For the text-containing cell, return its midpoint in [X, Y] coordinate format. 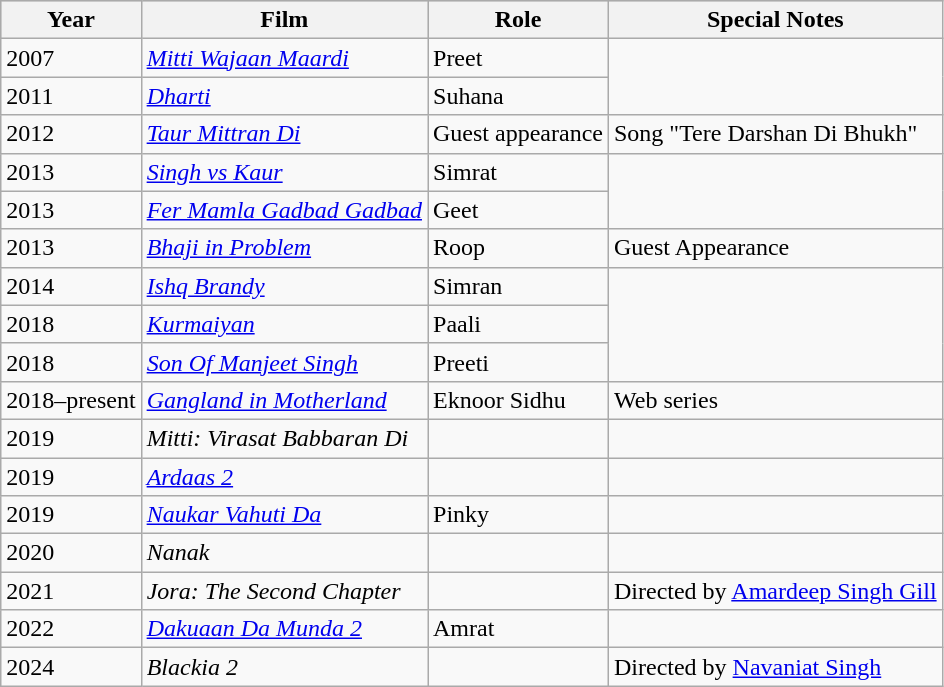
Preet [518, 58]
Dharti [284, 96]
2021 [71, 591]
Paali [518, 324]
Pinky [518, 515]
Guest Appearance [775, 248]
Web series [775, 400]
Song "Tere Darshan Di Bhukh" [775, 134]
Kurmaiyan [284, 324]
Nanak [284, 553]
2022 [71, 629]
Roop [518, 248]
2018–present [71, 400]
2024 [71, 667]
Amrat [518, 629]
Ishq Brandy [284, 286]
Mitti Wajaan Maardi [284, 58]
Bhaji in Problem [284, 248]
Jora: The Second Chapter [284, 591]
2012 [71, 134]
Naukar Vahuti Da [284, 515]
Fer Mamla Gadbad Gadbad [284, 210]
Taur Mittran Di [284, 134]
2020 [71, 553]
Mitti: Virasat Babbaran Di [284, 438]
Simrat [518, 172]
Gangland in Motherland [284, 400]
Film [284, 20]
2007 [71, 58]
Year [71, 20]
2011 [71, 96]
Directed by Amardeep Singh Gill [775, 591]
Singh vs Kaur [284, 172]
Dakuaan Da Munda 2 [284, 629]
Simran [518, 286]
Special Notes [775, 20]
Son Of Manjeet Singh [284, 362]
Suhana [518, 96]
Geet [518, 210]
Directed by Navaniat Singh [775, 667]
Eknoor Sidhu [518, 400]
Guest appearance [518, 134]
Role [518, 20]
Ardaas 2 [284, 477]
Blackia 2 [284, 667]
2014 [71, 286]
Preeti [518, 362]
